Locate the cell with the specified text and output its (X, Y) center coordinate. 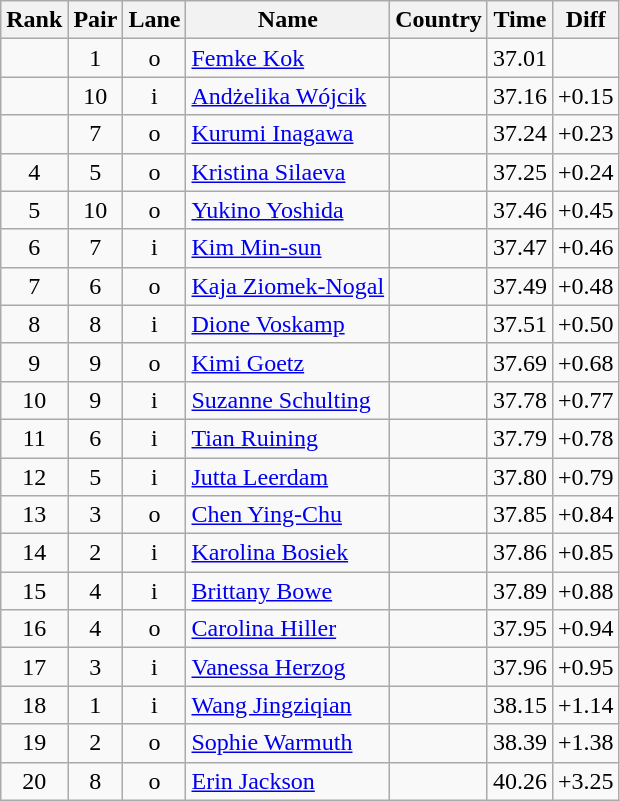
37.69 (520, 362)
Kurumi Inagawa (288, 134)
37.16 (520, 96)
+0.46 (586, 248)
12 (34, 477)
11 (34, 438)
+0.77 (586, 400)
37.01 (520, 58)
Country (439, 20)
17 (34, 667)
+0.95 (586, 667)
Kaja Ziomek-Nogal (288, 286)
37.24 (520, 134)
18 (34, 705)
37.95 (520, 629)
19 (34, 743)
Erin Jackson (288, 781)
Pair (96, 20)
37.79 (520, 438)
15 (34, 591)
+0.94 (586, 629)
13 (34, 515)
Chen Ying-Chu (288, 515)
Jutta Leerdam (288, 477)
+0.85 (586, 553)
+3.25 (586, 781)
Time (520, 20)
+0.15 (586, 96)
+0.24 (586, 172)
Andżelika Wójcik (288, 96)
37.78 (520, 400)
37.25 (520, 172)
Diff (586, 20)
37.51 (520, 324)
+0.50 (586, 324)
Lane (154, 20)
+0.79 (586, 477)
40.26 (520, 781)
Suzanne Schulting (288, 400)
Dione Voskamp (288, 324)
Karolina Bosiek (288, 553)
37.80 (520, 477)
+0.88 (586, 591)
14 (34, 553)
Tian Ruining (288, 438)
+0.45 (586, 210)
Yukino Yoshida (288, 210)
37.96 (520, 667)
38.39 (520, 743)
+0.78 (586, 438)
Kimi Goetz (288, 362)
38.15 (520, 705)
Kristina Silaeva (288, 172)
37.46 (520, 210)
37.85 (520, 515)
Kim Min-sun (288, 248)
16 (34, 629)
Carolina Hiller (288, 629)
37.47 (520, 248)
+0.68 (586, 362)
Sophie Warmuth (288, 743)
+1.14 (586, 705)
Wang Jingziqian (288, 705)
+1.38 (586, 743)
+0.48 (586, 286)
Rank (34, 20)
+0.84 (586, 515)
Femke Kok (288, 58)
Brittany Bowe (288, 591)
+0.23 (586, 134)
20 (34, 781)
Vanessa Herzog (288, 667)
37.89 (520, 591)
37.49 (520, 286)
Name (288, 20)
37.86 (520, 553)
